From the cell containing the given text, extract its center point as [x, y] coordinate. 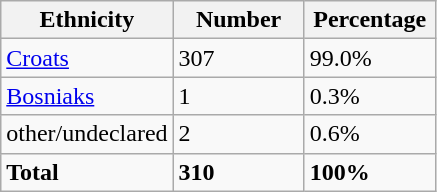
Total [87, 172]
307 [238, 58]
1 [238, 96]
Ethnicity [87, 20]
Croats [87, 58]
0.3% [370, 96]
Bosniaks [87, 96]
310 [238, 172]
other/undeclared [87, 134]
99.0% [370, 58]
100% [370, 172]
Percentage [370, 20]
2 [238, 134]
Number [238, 20]
0.6% [370, 134]
